Identify which cell holds the provided text, then report its (x, y) central coordinate. 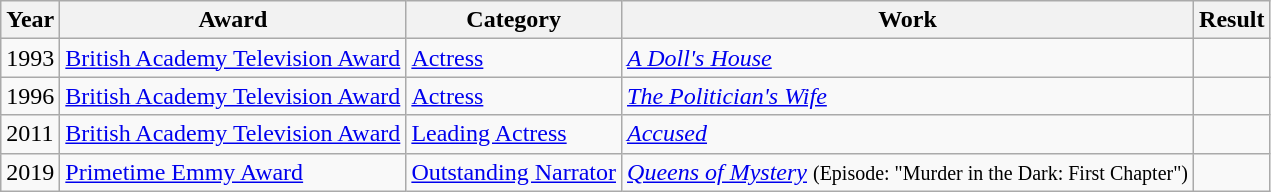
Award (233, 20)
2011 (30, 134)
Primetime Emmy Award (233, 172)
The Politician's Wife (908, 96)
Year (30, 20)
Accused (908, 134)
Result (1232, 20)
Leading Actress (514, 134)
Work (908, 20)
1996 (30, 96)
Queens of Mystery (Episode: "Murder in the Dark: First Chapter") (908, 172)
2019 (30, 172)
A Doll's House (908, 58)
Category (514, 20)
1993 (30, 58)
Outstanding Narrator (514, 172)
